Search for the cell housing the specified text and yield its (x, y) center coordinate. 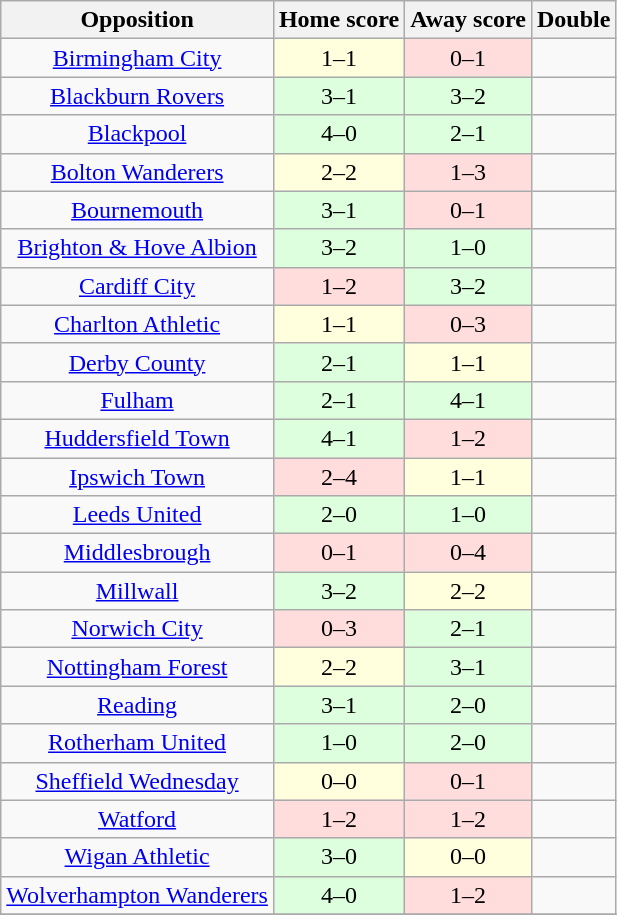
Millwall (138, 591)
Birmingham City (138, 58)
Wigan Athletic (138, 857)
Home score (338, 20)
Double (573, 20)
Brighton & Hove Albion (138, 248)
Derby County (138, 362)
Blackpool (138, 134)
Norwich City (138, 629)
Charlton Athletic (138, 324)
Sheffield Wednesday (138, 781)
Rotherham United (138, 743)
Nottingham Forest (138, 667)
2–4 (338, 477)
Away score (468, 20)
Opposition (138, 20)
Huddersfield Town (138, 438)
Watford (138, 819)
0–4 (468, 553)
Wolverhampton Wanderers (138, 895)
Cardiff City (138, 286)
Middlesbrough (138, 553)
1–3 (468, 172)
Reading (138, 705)
Bolton Wanderers (138, 172)
3–0 (338, 857)
Ipswich Town (138, 477)
Fulham (138, 400)
Bournemouth (138, 210)
Blackburn Rovers (138, 96)
Leeds United (138, 515)
